Extract the (x, y) coordinate from the center of the cell holding the provided text.  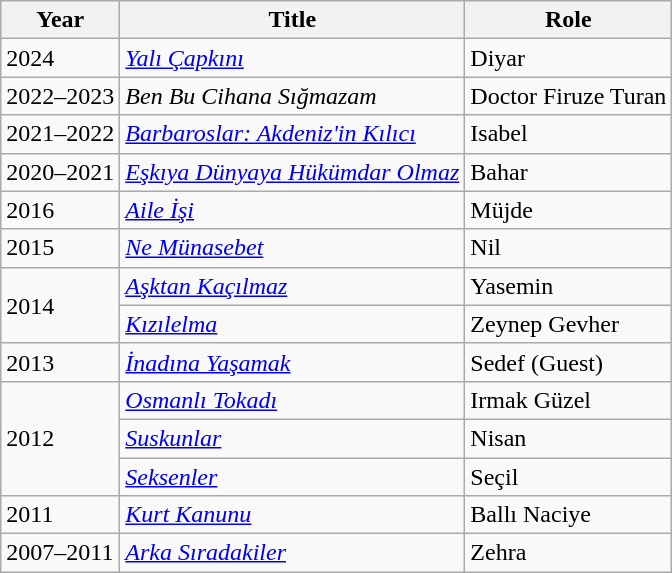
Nisan (568, 438)
2022–2023 (60, 96)
Doctor Firuze Turan (568, 96)
Zeynep Gevher (568, 324)
Seçil (568, 477)
Nil (568, 248)
Title (292, 20)
İnadına Yaşamak (292, 362)
Müjde (568, 210)
2015 (60, 248)
2014 (60, 305)
Bahar (568, 172)
Kızılelma (292, 324)
Osmanlı Tokadı (292, 400)
Irmak Güzel (568, 400)
Aşktan Kaçılmaz (292, 286)
2024 (60, 58)
Kurt Kanunu (292, 515)
Barbaroslar: Akdeniz'in Kılıcı (292, 134)
Ben Bu Cihana Sığmazam (292, 96)
Isabel (568, 134)
2021–2022 (60, 134)
Seksenler (292, 477)
2013 (60, 362)
Zehra (568, 553)
Year (60, 20)
Arka Sıradakiler (292, 553)
2016 (60, 210)
Aile İşi (292, 210)
2011 (60, 515)
Sedef (Guest) (568, 362)
Diyar (568, 58)
2020–2021 (60, 172)
Eşkıya Dünyaya Hükümdar Olmaz (292, 172)
Yasemin (568, 286)
Role (568, 20)
Ne Münasebet (292, 248)
2012 (60, 438)
2007–2011 (60, 553)
Ballı Naciye (568, 515)
Suskunlar (292, 438)
Yalı Çapkını (292, 58)
